Extract the (x, y) coordinate from the center of the cell holding the provided text.  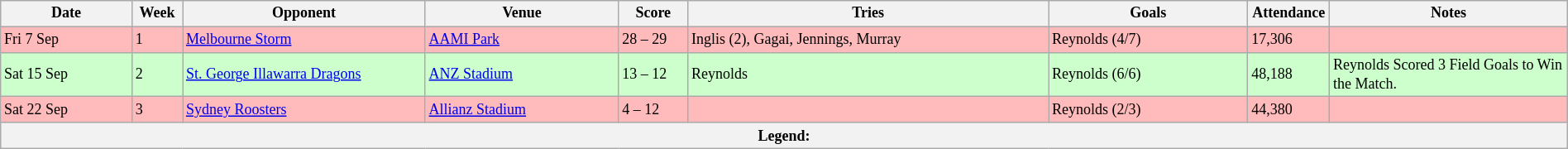
4 – 12 (653, 109)
28 – 29 (653, 40)
Reynolds (868, 74)
Tries (868, 13)
Reynolds (4/7) (1148, 40)
Score (653, 13)
17,306 (1288, 40)
Sat 22 Sep (66, 109)
St. George Illawarra Dragons (304, 74)
Inglis (2), Gagai, Jennings, Murray (868, 40)
Sydney Roosters (304, 109)
Date (66, 13)
Week (157, 13)
ANZ Stadium (522, 74)
Melbourne Storm (304, 40)
Goals (1148, 13)
2 (157, 74)
Venue (522, 13)
AAMI Park (522, 40)
Reynolds Scored 3 Field Goals to Win the Match. (1449, 74)
Reynolds (6/6) (1148, 74)
13 – 12 (653, 74)
48,188 (1288, 74)
Attendance (1288, 13)
Opponent (304, 13)
Sat 15 Sep (66, 74)
1 (157, 40)
Allianz Stadium (522, 109)
Notes (1449, 13)
44,380 (1288, 109)
Reynolds (2/3) (1148, 109)
Legend: (784, 136)
3 (157, 109)
Fri 7 Sep (66, 40)
